Output the (x, y) coordinate of the center of the cell containing the given text.  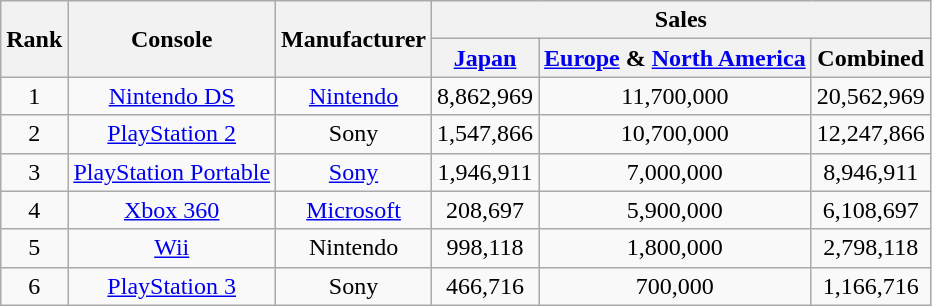
Wii (172, 248)
4 (34, 210)
3 (34, 172)
Europe & North America (676, 58)
1,166,716 (870, 286)
208,697 (486, 210)
Rank (34, 39)
466,716 (486, 286)
1,946,911 (486, 172)
Console (172, 39)
8,946,911 (870, 172)
12,247,866 (870, 134)
Nintendo DS (172, 96)
11,700,000 (676, 96)
6 (34, 286)
Japan (486, 58)
2 (34, 134)
Manufacturer (354, 39)
6,108,697 (870, 210)
998,118 (486, 248)
1,800,000 (676, 248)
5,900,000 (676, 210)
1 (34, 96)
PlayStation 2 (172, 134)
Combined (870, 58)
Microsoft (354, 210)
PlayStation 3 (172, 286)
20,562,969 (870, 96)
PlayStation Portable (172, 172)
1,547,866 (486, 134)
Sales (682, 20)
700,000 (676, 286)
5 (34, 248)
8,862,969 (486, 96)
Xbox 360 (172, 210)
7,000,000 (676, 172)
10,700,000 (676, 134)
2,798,118 (870, 248)
